Identify which cell holds the provided text, then report its (x, y) central coordinate. 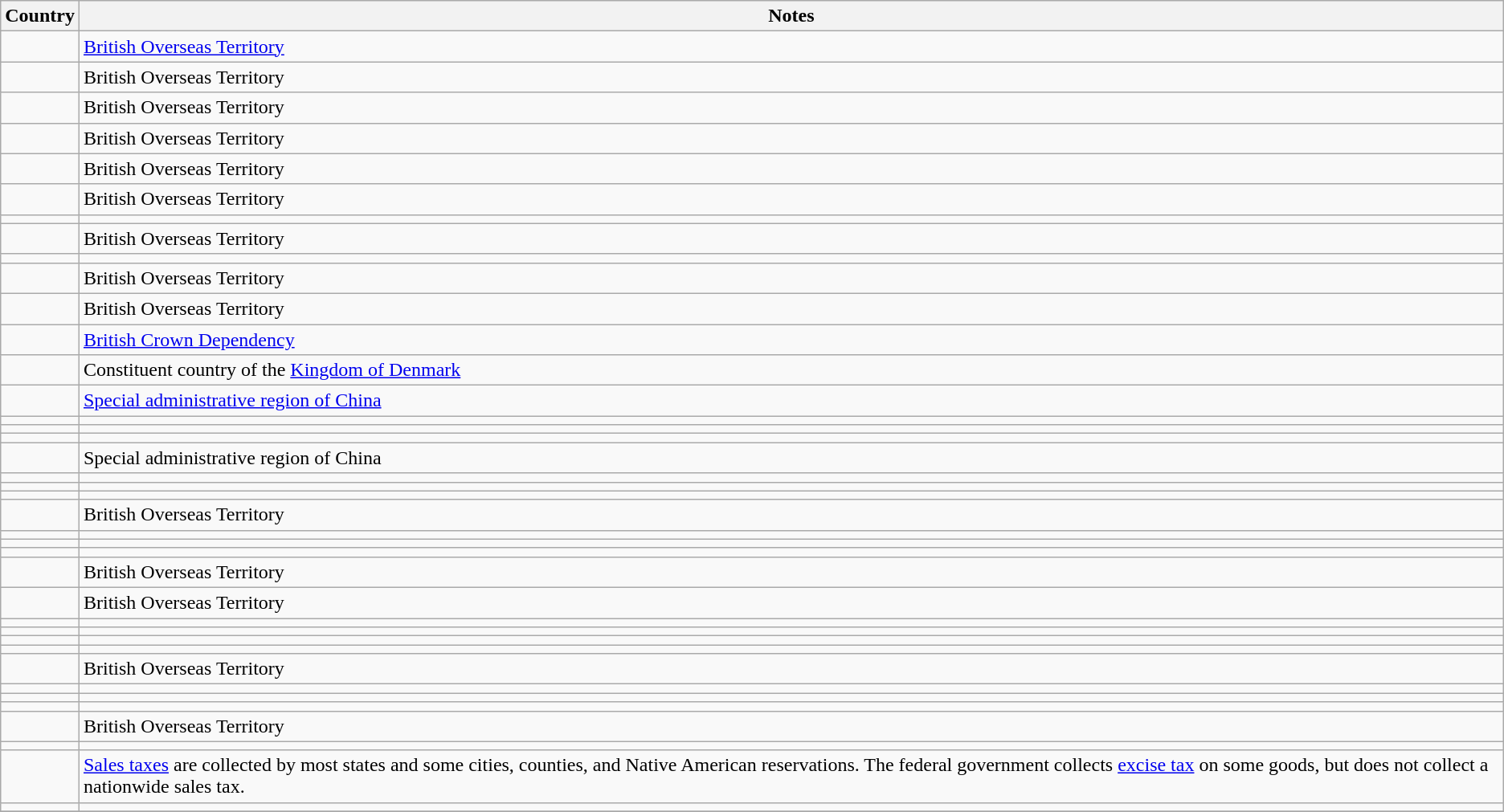
Constituent country of the Kingdom of Denmark (791, 370)
Notes (791, 16)
Country (40, 16)
British Crown Dependency (791, 340)
